Find where the given text appears and provide that cell's center as (X, Y) coordinate. 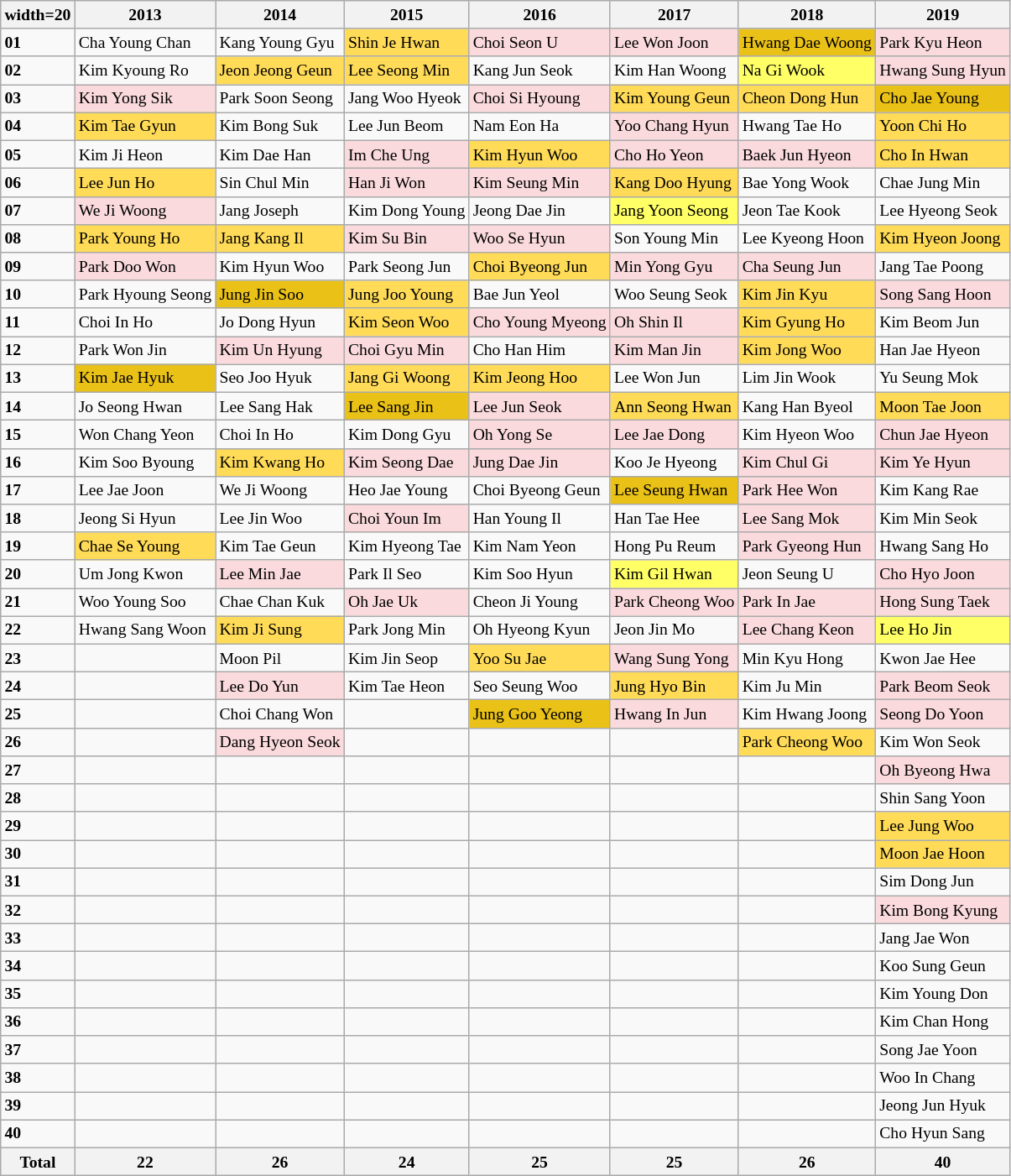
Lee Chang Keon (807, 630)
Koo Sung Geun (943, 965)
2015 (406, 15)
Lee Sang Jin (406, 406)
Im Che Ung (406, 154)
Cho Young Myeong (539, 322)
Lee Won Joon (675, 42)
Kim Jin Kyu (807, 294)
Lee Sang Hak (280, 406)
36 (38, 1022)
Shin Sang Yoon (943, 797)
Lee Kyeong Hoon (807, 238)
Jang Gi Woong (406, 378)
Sim Dong Jun (943, 881)
Kim Gil Hwan (675, 574)
Oh Shin Il (675, 322)
Jeong Dae Jin (539, 210)
Hwang Tae Ho (807, 126)
Kim Young Don (943, 994)
17 (38, 490)
Cheon Ji Young (539, 603)
28 (38, 797)
Jung Jin Soo (280, 294)
Park In Jae (807, 603)
Chae Jung Min (943, 183)
Moon Jae Hoon (943, 855)
04 (38, 126)
Song Jae Yoon (943, 1049)
Kim Dong Young (406, 210)
34 (38, 965)
Hwang In Jun (675, 713)
Kang Han Byeol (807, 406)
Ann Seong Hwan (675, 406)
Jeong Jun Hyuk (943, 1106)
Seo Joo Hyuk (280, 378)
Son Young Min (675, 238)
Seong Do Yoon (943, 713)
Park Hyoung Seong (145, 294)
Hwang Dae Woong (807, 42)
Park Young Ho (145, 238)
03 (38, 99)
Jang Joseph (280, 210)
Cho Hyun Sang (943, 1133)
Chae Chan Kuk (280, 603)
Lee Won Jun (675, 378)
2016 (539, 15)
Han Jae Hyeon (943, 351)
Cho Jae Young (943, 99)
Song Sang Hoon (943, 294)
Min Kyu Hong (807, 658)
Bae Jun Yeol (539, 294)
10 (38, 294)
Choi Si Hyoung (539, 99)
Kim Kwang Ho (280, 462)
Kim Dong Gyu (406, 435)
Woo Se Hyun (539, 238)
Choi Byeong Geun (539, 490)
Baek Jun Hyeon (807, 154)
Jeon Jeong Geun (280, 71)
Park Kyu Heon (943, 42)
Cho Hyo Joon (943, 574)
Kim Seong Dae (406, 462)
Kim Hwang Joong (807, 713)
Cho In Hwan (943, 154)
Moon Pil (280, 658)
Kim Ju Min (807, 687)
Oh Hyeong Kyun (539, 630)
Kim Seon Woo (406, 322)
Hwang Sung Hyun (943, 71)
16 (38, 462)
Kim Kang Rae (943, 490)
2014 (280, 15)
Jung Hyo Bin (675, 687)
Cheon Dong Hun (807, 99)
Lee Jae Joon (145, 490)
Kim Man Jin (675, 351)
Lee Seung Hwan (675, 490)
02 (38, 71)
Chun Jae Hyeon (943, 435)
19 (38, 546)
Cho Han Him (539, 351)
Lee Seong Min (406, 71)
Kim Tae Heon (406, 687)
Jeon Tae Kook (807, 210)
Lee Jun Ho (145, 183)
Lee Do Yun (280, 687)
Hwang Sang Ho (943, 546)
Lee Jun Beom (406, 126)
Jang Yoon Seong (675, 210)
Kim Young Geun (675, 99)
Park Il Seo (406, 574)
Park Jong Min (406, 630)
Kim Yong Sik (145, 99)
Kim Dae Han (280, 154)
Kang Young Gyu (280, 42)
01 (38, 42)
12 (38, 351)
13 (38, 378)
2017 (675, 15)
Kim Un Hyung (280, 351)
Seo Seung Woo (539, 687)
32 (38, 910)
Kim Jeong Hoo (539, 378)
Lee Jung Woo (943, 826)
Jang Woo Hyeok (406, 99)
Jang Jae Won (943, 938)
Chae Se Young (145, 546)
Nam Eon Ha (539, 126)
Jang Tae Poong (943, 267)
18 (38, 519)
08 (38, 238)
Total (38, 1162)
Dang Hyeon Seok (280, 742)
Kim Tae Gyun (145, 126)
06 (38, 183)
Woo Seung Seok (675, 294)
Won Chang Yeon (145, 435)
Lee Jin Woo (280, 519)
Kim Seung Min (539, 183)
35 (38, 994)
Kim Su Bin (406, 238)
Kim Bong Suk (280, 126)
Choi Seon U (539, 42)
Oh Jae Uk (406, 603)
Choi Gyu Min (406, 351)
Han Ji Won (406, 183)
38 (38, 1078)
Lee Min Jae (280, 574)
Kim Jae Hyuk (145, 378)
37 (38, 1049)
Choi Chang Won (280, 713)
Hwang Sang Woon (145, 630)
23 (38, 658)
Kim Soo Byoung (145, 462)
Kim Jin Seop (406, 658)
Woo In Chang (943, 1078)
Min Yong Gyu (675, 267)
Kwon Jae Hee (943, 658)
width=20 (38, 15)
2013 (145, 15)
Cha Seung Jun (807, 267)
Han Tae Hee (675, 519)
2018 (807, 15)
Oh Byeong Hwa (943, 771)
Choi Byeong Jun (539, 267)
Lim Jin Wook (807, 378)
29 (38, 826)
2019 (943, 15)
Han Young Il (539, 519)
Jung Joo Young (406, 294)
27 (38, 771)
07 (38, 210)
Woo Young Soo (145, 603)
11 (38, 322)
Kim Min Seok (943, 519)
Kim Hyeon Joong (943, 238)
21 (38, 603)
Na Gi Wook (807, 71)
Cha Young Chan (145, 42)
Lee Sang Mok (807, 519)
Yu Seung Mok (943, 378)
Heo Jae Young (406, 490)
Kim Chan Hong (943, 1022)
Jo Dong Hyun (280, 322)
Yoo Su Jae (539, 658)
Kang Jun Seok (539, 71)
30 (38, 855)
Jeong Si Hyun (145, 519)
33 (38, 938)
Lee Ho Jin (943, 630)
Kim Hyeong Tae (406, 546)
Jung Goo Yeong (539, 713)
Kim Nam Yeon (539, 546)
Park Beom Seok (943, 687)
20 (38, 574)
Um Jong Kwon (145, 574)
Kim Tae Geun (280, 546)
Shin Je Hwan (406, 42)
Jung Dae Jin (539, 462)
14 (38, 406)
39 (38, 1106)
Bae Yong Wook (807, 183)
Park Won Jin (145, 351)
Wang Sung Yong (675, 658)
Lee Jun Seok (539, 406)
Kim Han Woong (675, 71)
09 (38, 267)
Kang Doo Hyung (675, 183)
Jang Kang Il (280, 238)
Lee Hyeong Seok (943, 210)
Park Gyeong Hun (807, 546)
Kim Ji Sung (280, 630)
Kim Kyoung Ro (145, 71)
Park Doo Won (145, 267)
Hong Sung Taek (943, 603)
31 (38, 881)
Moon Tae Joon (943, 406)
15 (38, 435)
Kim Hyeon Woo (807, 435)
Kim Soo Hyun (539, 574)
Sin Chul Min (280, 183)
Kim Bong Kyung (943, 910)
Jeon Seung U (807, 574)
Jo Seong Hwan (145, 406)
Kim Won Seok (943, 742)
Hong Pu Reum (675, 546)
Kim Gyung Ho (807, 322)
Cho Ho Yeon (675, 154)
Park Seong Jun (406, 267)
Kim Ji Heon (145, 154)
05 (38, 154)
Kim Chul Gi (807, 462)
Choi Youn Im (406, 519)
Kim Ye Hyun (943, 462)
Oh Yong Se (539, 435)
Kim Jong Woo (807, 351)
Park Soon Seong (280, 99)
Yoon Chi Ho (943, 126)
Jeon Jin Mo (675, 630)
Koo Je Hyeong (675, 462)
Lee Jae Dong (675, 435)
Park Hee Won (807, 490)
Kim Beom Jun (943, 322)
Yoo Chang Hyun (675, 126)
